Find where the given text appears and provide that cell's center as (X, Y) coordinate. 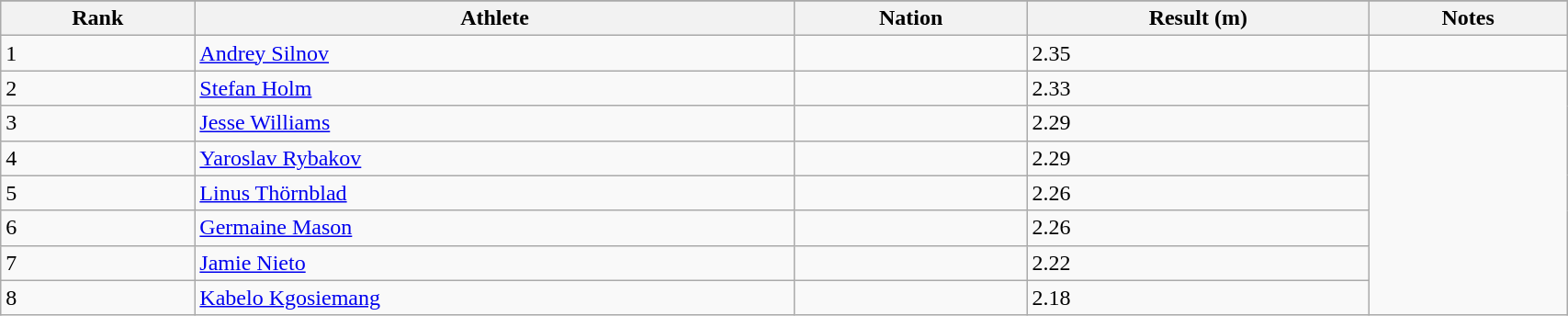
Germaine Mason (494, 228)
7 (97, 263)
6 (97, 228)
Athlete (494, 18)
2.35 (1198, 53)
Nation (911, 18)
3 (97, 123)
2.22 (1198, 263)
Kabelo Kgosiemang (494, 298)
Andrey Silnov (494, 53)
5 (97, 193)
2 (97, 88)
Notes (1468, 18)
4 (97, 158)
Jesse Williams (494, 123)
2.18 (1198, 298)
8 (97, 298)
Linus Thörnblad (494, 193)
Rank (97, 18)
Result (m) (1198, 18)
1 (97, 53)
Jamie Nieto (494, 263)
Stefan Holm (494, 88)
2.33 (1198, 88)
Yaroslav Rybakov (494, 158)
